Find where the given text appears and provide that cell's center as [X, Y] coordinate. 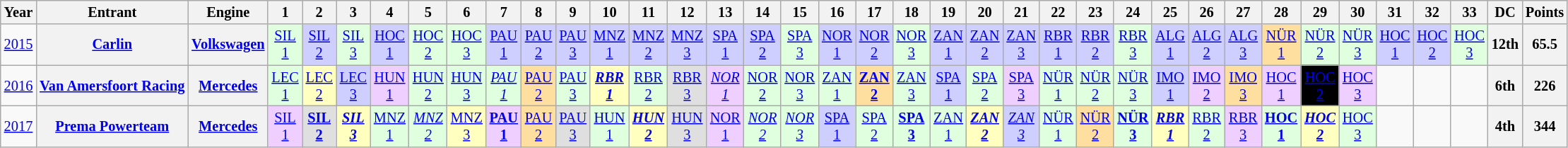
26 [1207, 12]
3 [353, 12]
30 [1358, 12]
33 [1470, 12]
22 [1059, 12]
2017 [18, 126]
Entrant [112, 12]
LEC1 [285, 86]
7 [504, 12]
Volkswagen [228, 45]
14 [763, 12]
15 [800, 12]
Year [18, 12]
29 [1320, 12]
25 [1170, 12]
ALG2 [1207, 45]
6th [1505, 86]
LEC3 [353, 86]
2 [319, 12]
9 [572, 12]
28 [1281, 12]
DC [1505, 12]
Points [1545, 12]
Carlin [112, 45]
31 [1395, 12]
12 [687, 12]
Engine [228, 12]
2015 [18, 45]
4 [390, 12]
Prema Powerteam [112, 126]
17 [875, 12]
6 [466, 12]
ALG1 [1170, 45]
IMO3 [1243, 86]
19 [948, 12]
20 [985, 12]
16 [837, 12]
ALG3 [1243, 45]
18 [912, 12]
344 [1545, 126]
12th [1505, 45]
226 [1545, 86]
23 [1095, 12]
8 [538, 12]
24 [1133, 12]
27 [1243, 12]
IMO2 [1207, 86]
10 [609, 12]
IMO1 [1170, 86]
2016 [18, 86]
11 [649, 12]
5 [428, 12]
13 [725, 12]
32 [1432, 12]
Van Amersfoort Racing [112, 86]
21 [1021, 12]
1 [285, 12]
4th [1505, 126]
LEC2 [319, 86]
65.5 [1545, 45]
